Identify which cell holds the provided text, then report its [X, Y] central coordinate. 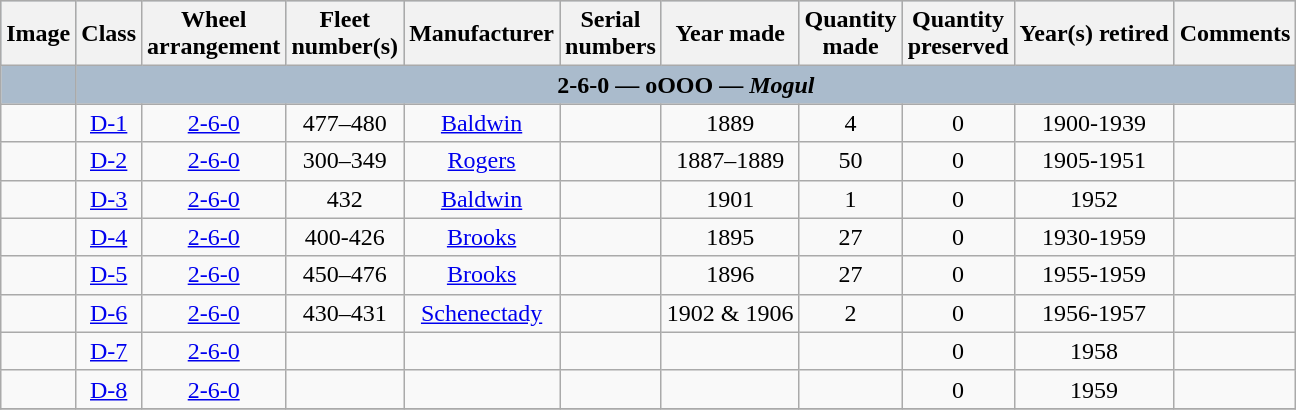
1889 [730, 123]
Manufacturer [482, 34]
Fleetnumber(s) [345, 34]
D-3 [109, 199]
Year made [730, 34]
D-6 [109, 313]
50 [850, 161]
Rogers [482, 161]
D-4 [109, 237]
D-2 [109, 161]
1900-1939 [1094, 123]
1895 [730, 237]
Year(s) retired [1094, 34]
Comments [1235, 34]
1 [850, 199]
1952 [1094, 199]
2 [850, 313]
1905-1951 [1094, 161]
2-6-0 — oOOO — Mogul [686, 85]
300–349 [345, 161]
1901 [730, 199]
D-1 [109, 123]
Serialnumbers [611, 34]
1958 [1094, 351]
430–431 [345, 313]
400-426 [345, 237]
D-7 [109, 351]
Schenectady [482, 313]
Wheelarrangement [214, 34]
D-8 [109, 389]
Image [38, 34]
432 [345, 199]
1896 [730, 275]
1956-1957 [1094, 313]
1959 [1094, 389]
Quantitypreserved [958, 34]
Class [109, 34]
4 [850, 123]
1930-1959 [1094, 237]
450–476 [345, 275]
477–480 [345, 123]
1902 & 1906 [730, 313]
1887–1889 [730, 161]
D-5 [109, 275]
Quantitymade [850, 34]
1955-1959 [1094, 275]
